Locate the cell with the specified text and output its (X, Y) center coordinate. 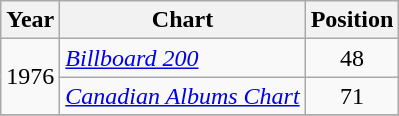
71 (352, 96)
Billboard 200 (182, 58)
Chart (182, 20)
Position (352, 20)
Year (30, 20)
1976 (30, 77)
Canadian Albums Chart (182, 96)
48 (352, 58)
